Capture the cell that displays the provided text and extract its [X, Y] central coordinate. 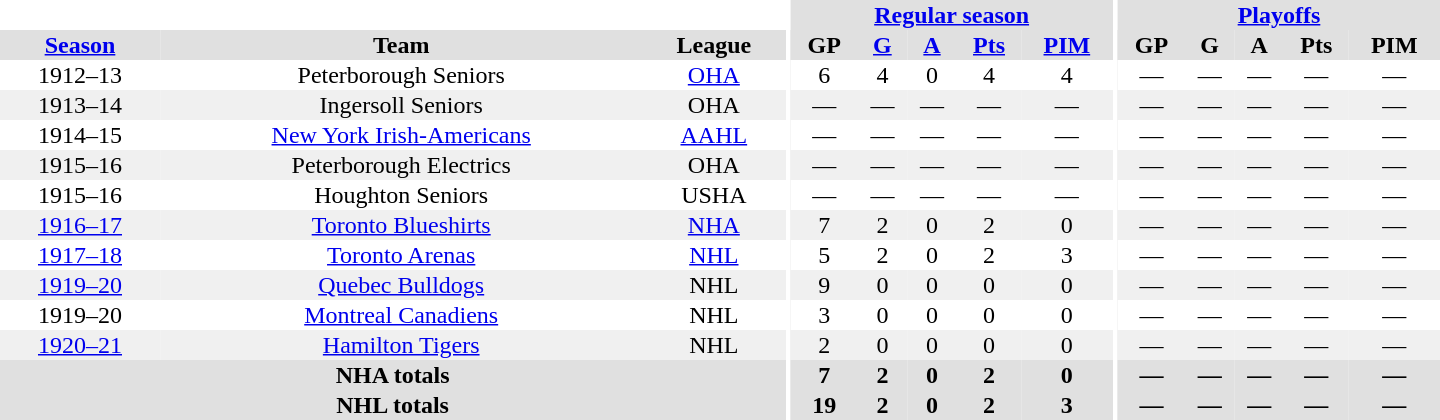
Quebec Bulldogs [401, 285]
1920–21 [80, 345]
Team [401, 45]
Playoffs [1279, 15]
Houghton Seniors [401, 195]
AAHL [714, 135]
NHL totals [392, 405]
9 [824, 285]
1913–14 [80, 105]
5 [824, 255]
1914–15 [80, 135]
1912–13 [80, 75]
Peterborough Seniors [401, 75]
Toronto Arenas [401, 255]
Montreal Canadiens [401, 315]
Season [80, 45]
1916–17 [80, 225]
Ingersoll Seniors [401, 105]
USHA [714, 195]
Regular season [952, 15]
New York Irish-Americans [401, 135]
NHA [714, 225]
1917–18 [80, 255]
League [714, 45]
19 [824, 405]
Toronto Blueshirts [401, 225]
Hamilton Tigers [401, 345]
NHA totals [392, 375]
Peterborough Electrics [401, 165]
6 [824, 75]
